Determine the (X, Y) coordinate at the center of the cell enclosing the given text.  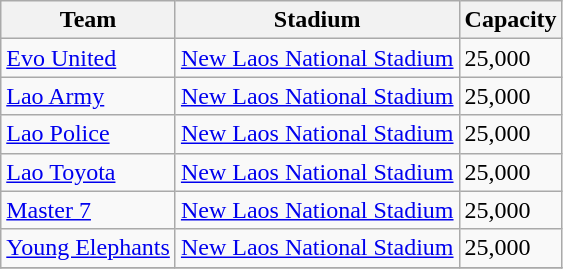
Capacity (510, 20)
Team (88, 20)
Lao Police (88, 134)
Lao Army (88, 96)
Master 7 (88, 210)
Stadium (317, 20)
Lao Toyota (88, 172)
Evo United (88, 58)
Young Elephants (88, 248)
